Provide the (x, y) coordinate of the cell's center where the given text is located.  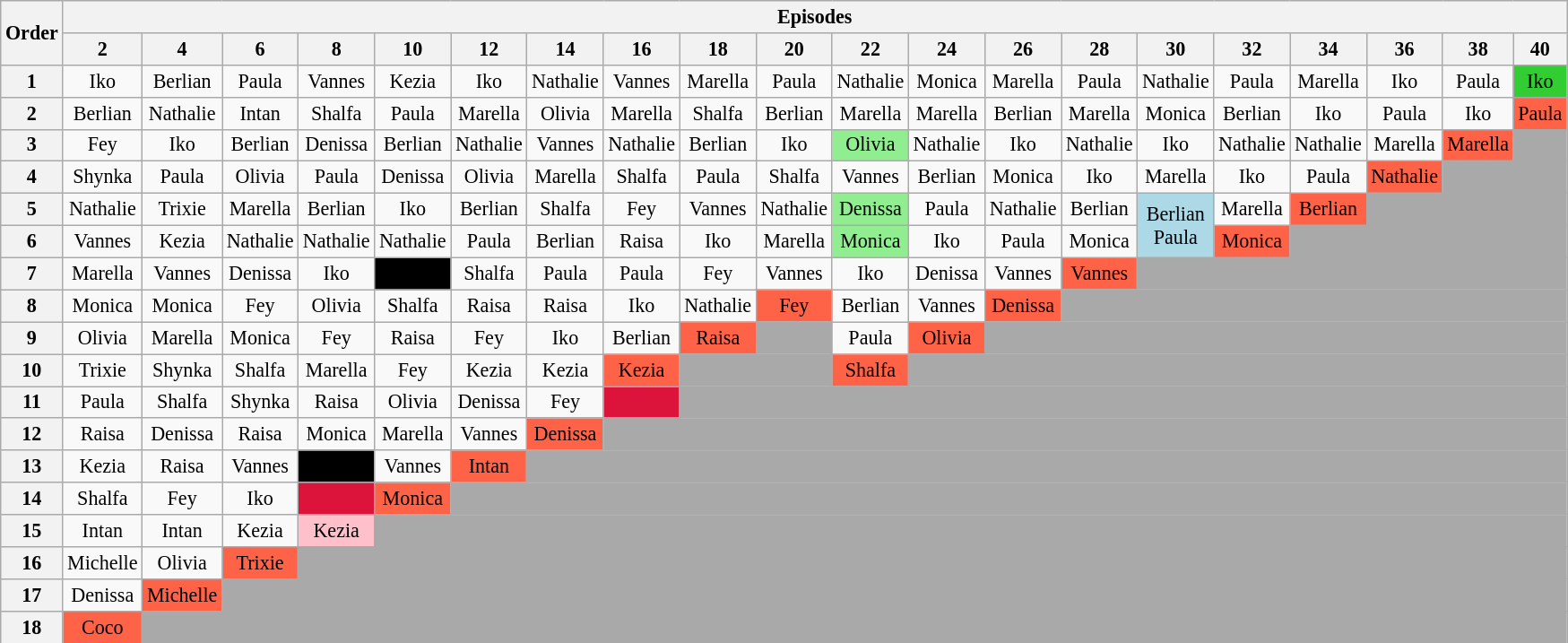
38 (1477, 48)
26 (1024, 48)
22 (870, 48)
20 (794, 48)
32 (1252, 48)
3 (32, 145)
28 (1099, 48)
7 (32, 274)
5 (32, 209)
30 (1176, 48)
34 (1329, 48)
Order (32, 32)
1 (32, 81)
13 (32, 466)
11 (32, 402)
Episodes (815, 16)
Coco (102, 627)
24 (947, 48)
15 (32, 530)
9 (32, 338)
BerlianPaula (1176, 225)
40 (1540, 48)
36 (1404, 48)
17 (32, 595)
